Capture the cell that displays the provided text and extract its (x, y) central coordinate. 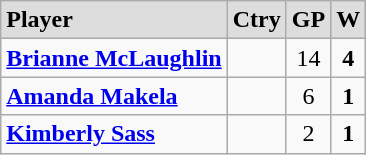
2 (308, 134)
Brianne McLaughlin (114, 58)
Player (114, 20)
Kimberly Sass (114, 134)
4 (348, 58)
Amanda Makela (114, 96)
14 (308, 58)
6 (308, 96)
W (348, 20)
GP (308, 20)
Ctry (256, 20)
